Determine the (x, y) coordinate at the center of the cell enclosing the given text.  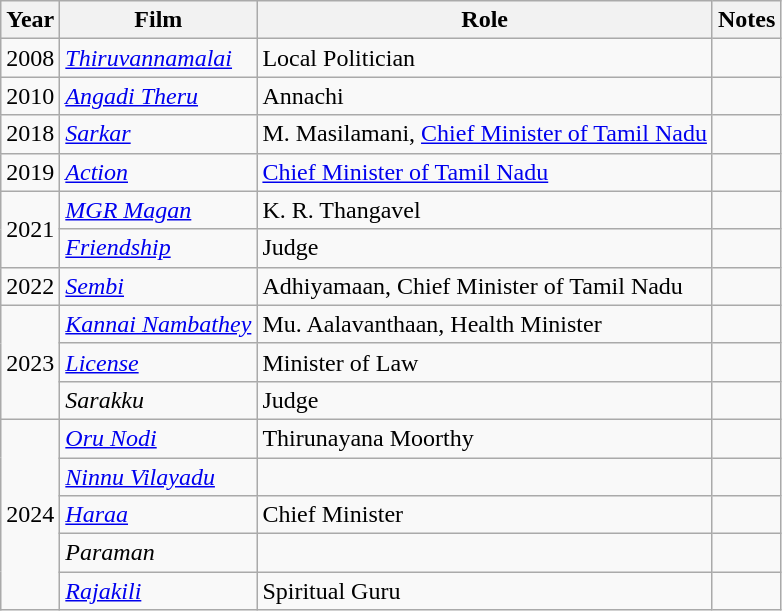
2022 (30, 286)
Haraa (158, 515)
Rajakili (158, 591)
Friendship (158, 248)
2008 (30, 58)
Minister of Law (485, 362)
Sarakku (158, 400)
2021 (30, 229)
2010 (30, 96)
MGR Magan (158, 210)
Adhiyamaan, Chief Minister of Tamil Nadu (485, 286)
License (158, 362)
2023 (30, 362)
Spiritual Guru (485, 591)
2019 (30, 172)
Chief Minister (485, 515)
Thirunayana Moorthy (485, 438)
Mu. Aalavanthaan, Health Minister (485, 324)
Sarkar (158, 134)
Notes (746, 20)
Chief Minister of Tamil Nadu (485, 172)
Ninnu Vilayadu (158, 477)
Action (158, 172)
K. R. Thangavel (485, 210)
Film (158, 20)
Oru Nodi (158, 438)
Year (30, 20)
Thiruvannamalai (158, 58)
M. Masilamani, Chief Minister of Tamil Nadu (485, 134)
Role (485, 20)
2018 (30, 134)
Sembi (158, 286)
Annachi (485, 96)
Angadi Theru (158, 96)
Kannai Nambathey (158, 324)
Local Politician (485, 58)
Paraman (158, 553)
2024 (30, 514)
